Scan for the cell matching the given text and deliver its [x, y] coordinate at center. 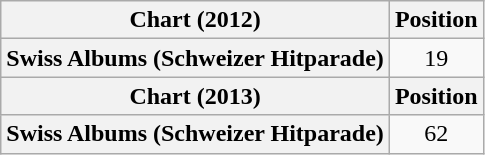
19 [436, 58]
62 [436, 134]
Chart (2013) [196, 96]
Chart (2012) [196, 20]
